Provide the [X, Y] coordinate of the cell's center where the given text is located.  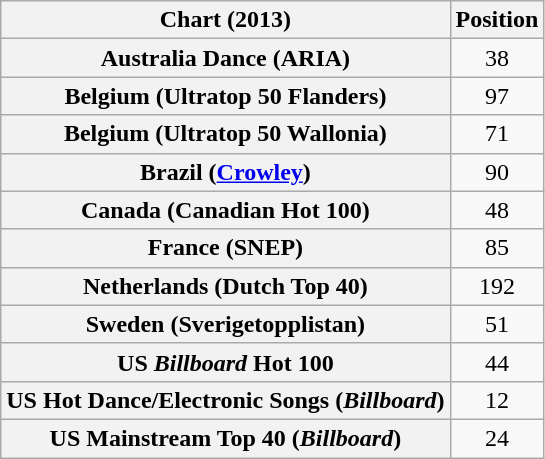
US Hot Dance/Electronic Songs (Billboard) [226, 400]
Belgium (Ultratop 50 Wallonia) [226, 134]
90 [497, 172]
Netherlands (Dutch Top 40) [226, 286]
Belgium (Ultratop 50 Flanders) [226, 96]
48 [497, 210]
192 [497, 286]
85 [497, 248]
44 [497, 362]
97 [497, 96]
Brazil (Crowley) [226, 172]
US Billboard Hot 100 [226, 362]
US Mainstream Top 40 (Billboard) [226, 438]
Sweden (Sverigetopplistan) [226, 324]
Canada (Canadian Hot 100) [226, 210]
38 [497, 58]
71 [497, 134]
Position [497, 20]
24 [497, 438]
12 [497, 400]
France (SNEP) [226, 248]
Chart (2013) [226, 20]
Australia Dance (ARIA) [226, 58]
51 [497, 324]
